Extract the (x, y) coordinate from the center of the cell holding the provided text.  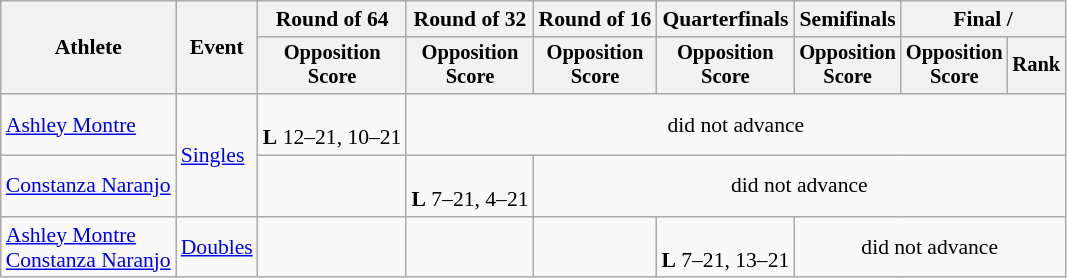
Ashley Montre (88, 124)
Rank (1036, 66)
Event (217, 48)
Round of 64 (332, 19)
Semifinals (848, 19)
Singles (217, 155)
Ashley MontreConstanza Naranjo (88, 248)
Doubles (217, 248)
L 12–21, 10–21 (332, 124)
Final / (983, 19)
Quarterfinals (725, 19)
Constanza Naranjo (88, 186)
L 7–21, 4–21 (470, 186)
L 7–21, 13–21 (725, 248)
Round of 32 (470, 19)
Athlete (88, 48)
Round of 16 (596, 19)
